For the text-containing cell, return its midpoint in [x, y] coordinate format. 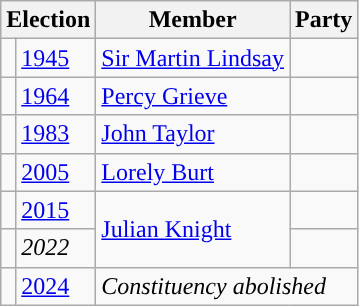
Election [48, 20]
Member [193, 20]
Lorely Burt [193, 172]
2005 [56, 172]
2022 [56, 248]
John Taylor [193, 134]
1945 [56, 58]
Julian Knight [193, 229]
1964 [56, 96]
Party [324, 20]
Sir Martin Lindsay [193, 58]
2015 [56, 210]
1983 [56, 134]
Percy Grieve [193, 96]
Constituency abolished [227, 286]
2024 [56, 286]
